Search for the cell housing the specified text and yield its [x, y] center coordinate. 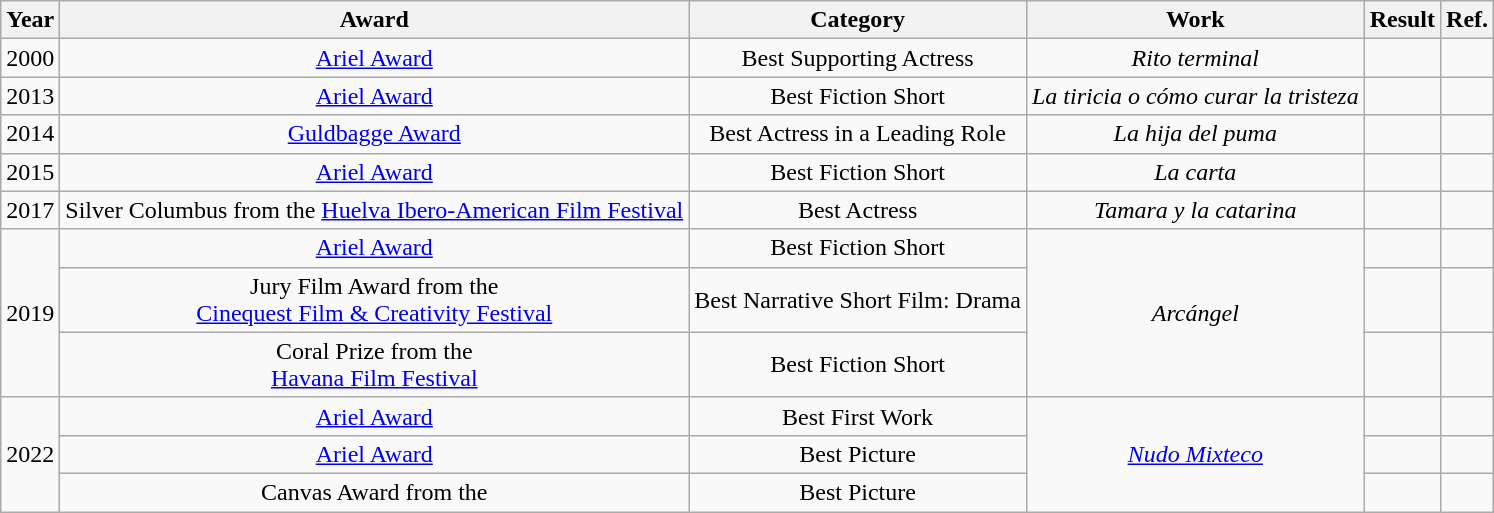
Work [1195, 20]
Best Narrative Short Film: Drama [858, 300]
Category [858, 20]
2017 [30, 210]
Result [1402, 20]
Best Actress in a Leading Role [858, 134]
Silver Columbus from the Huelva Ibero-American Film Festival [374, 210]
Award [374, 20]
2015 [30, 172]
La hija del puma [1195, 134]
Jury Film Award from theCinequest Film & Creativity Festival [374, 300]
2013 [30, 96]
2022 [30, 454]
Best Supporting Actress [858, 58]
2014 [30, 134]
Year [30, 20]
Best Actress [858, 210]
Ref. [1468, 20]
Canvas Award from the [374, 492]
Nudo Mixteco [1195, 454]
La carta [1195, 172]
2000 [30, 58]
Rito terminal [1195, 58]
2019 [30, 313]
Best First Work [858, 416]
Coral Prize from theHavana Film Festival [374, 364]
Tamara y la catarina [1195, 210]
Arcángel [1195, 313]
La tiricia o cómo curar la tristeza [1195, 96]
Guldbagge Award [374, 134]
